For the text-containing cell, return its midpoint in [x, y] coordinate format. 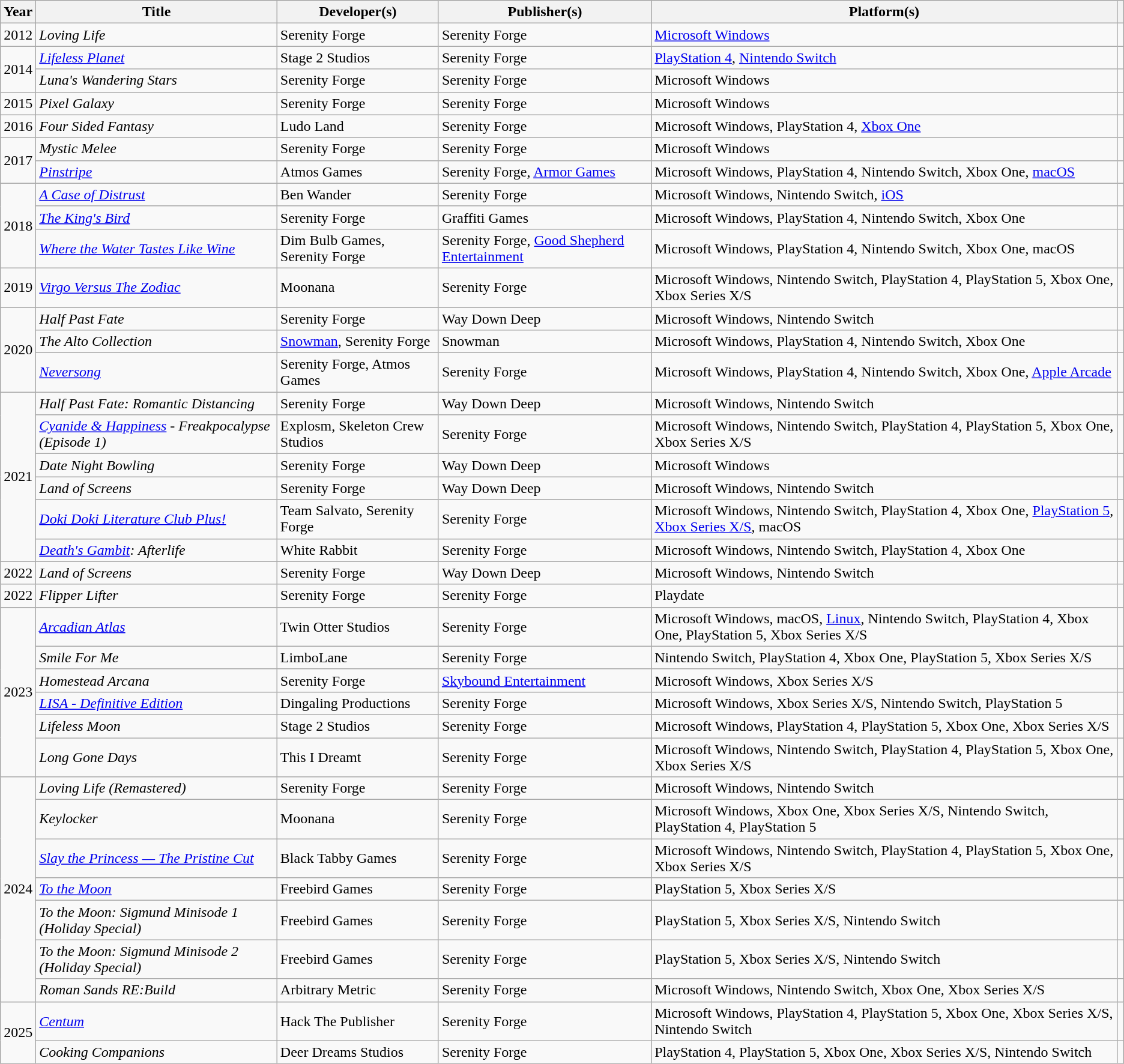
Team Salvato, Serenity Forge [358, 519]
Mystic Melee [156, 149]
Year [18, 12]
Luna's Wandering Stars [156, 80]
Explosm, Skeleton Crew Studios [358, 435]
2018 [18, 226]
PlayStation 5, Xbox Series X/S [884, 889]
Hack The Publisher [358, 1021]
PlayStation 4, Nintendo Switch [884, 58]
Nintendo Switch, PlayStation 4, Xbox One, PlayStation 5, Xbox Series X/S [884, 657]
Date Night Bowling [156, 465]
Dim Bulb Games, Serenity Forge [358, 249]
Serenity Forge, Atmos Games [358, 372]
Ludo Land [358, 126]
Pinstripe [156, 172]
Microsoft Windows, Xbox One, Xbox Series X/S, Nintendo Switch, PlayStation 4, PlayStation 5 [884, 819]
Developer(s) [358, 12]
Death's Gambit: Afterlife [156, 550]
2024 [18, 889]
Neversong [156, 372]
To the Moon: Sigmund Minisode 2 (Holiday Special) [156, 960]
Virgo Versus The Zodiac [156, 287]
Playdate [884, 596]
Ben Wander [358, 195]
Arbitrary Metric [358, 990]
Atmos Games [358, 172]
LimboLane [358, 657]
Lifeless Planet [156, 58]
2020 [18, 349]
Serenity Forge, Armor Games [545, 172]
The Alto Collection [156, 342]
Microsoft Windows, Xbox Series X/S, Nintendo Switch, PlayStation 5 [884, 703]
2012 [18, 35]
Skybound Entertainment [545, 680]
Pixel Galaxy [156, 103]
Microsoft Windows, PlayStation 4, PlayStation 5, Xbox One, Xbox Series X/S, Nintendo Switch [884, 1021]
Microsoft Windows, Nintendo Switch, PlayStation 4, Xbox One, PlayStation 5, Xbox Series X/S, macOS [884, 519]
Four Sided Fantasy [156, 126]
2025 [18, 1033]
Publisher(s) [545, 12]
Title [156, 12]
The King's Bird [156, 217]
This I Dreamt [358, 757]
Dingaling Productions [358, 703]
To the Moon: Sigmund Minisode 1 (Holiday Special) [156, 920]
Loving Life [156, 35]
2023 [18, 692]
Homestead Arcana [156, 680]
Long Gone Days [156, 757]
Loving Life (Remastered) [156, 788]
Serenity Forge, Good Shepherd Entertainment [545, 249]
Snowman, Serenity Forge [358, 342]
Microsoft Windows, Nintendo Switch, iOS [884, 195]
White Rabbit [358, 550]
Microsoft Windows, PlayStation 4, PlayStation 5, Xbox One, Xbox Series X/S [884, 726]
Microsoft Windows, PlayStation 4, Nintendo Switch, Xbox One, Apple Arcade [884, 372]
2014 [18, 69]
Half Past Fate [156, 319]
Slay the Princess — The Pristine Cut [156, 859]
Half Past Fate: Romantic Distancing [156, 404]
Microsoft Windows, macOS, Linux, Nintendo Switch, PlayStation 4, Xbox One, PlayStation 5, Xbox Series X/S [884, 627]
Twin Otter Studios [358, 627]
Microsoft Windows, PlayStation 4, Xbox One [884, 126]
Microsoft Windows, Xbox Series X/S [884, 680]
2017 [18, 160]
Black Tabby Games [358, 859]
Flipper Lifter [156, 596]
Microsoft Windows, Nintendo Switch, PlayStation 4, Xbox One [884, 550]
Platform(s) [884, 12]
Smile For Me [156, 657]
Roman Sands RE:Build [156, 990]
Graffiti Games [545, 217]
Microsoft Windows, Nintendo Switch, Xbox One, Xbox Series X/S [884, 990]
To the Moon [156, 889]
Arcadian Atlas [156, 627]
LISA - Definitive Edition [156, 703]
PlayStation 4, PlayStation 5, Xbox One, Xbox Series X/S, Nintendo Switch [884, 1052]
Lifeless Moon [156, 726]
Keylocker [156, 819]
Centum [156, 1021]
Where the Water Tastes Like Wine [156, 249]
Deer Dreams Studios [358, 1052]
Cyanide & Happiness - Freakpocalypse (Episode 1) [156, 435]
2021 [18, 477]
2016 [18, 126]
2019 [18, 287]
Snowman [545, 342]
Doki Doki Literature Club Plus! [156, 519]
2015 [18, 103]
A Case of Distrust [156, 195]
Cooking Companions [156, 1052]
